Provide the [x, y] coordinate of the cell's center where the given text is located.  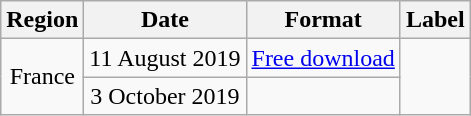
11 August 2019 [165, 58]
Label [435, 20]
Date [165, 20]
France [42, 77]
Free download [323, 58]
Region [42, 20]
Format [323, 20]
3 October 2019 [165, 96]
